Locate the cell with the specified text and output its (X, Y) center coordinate. 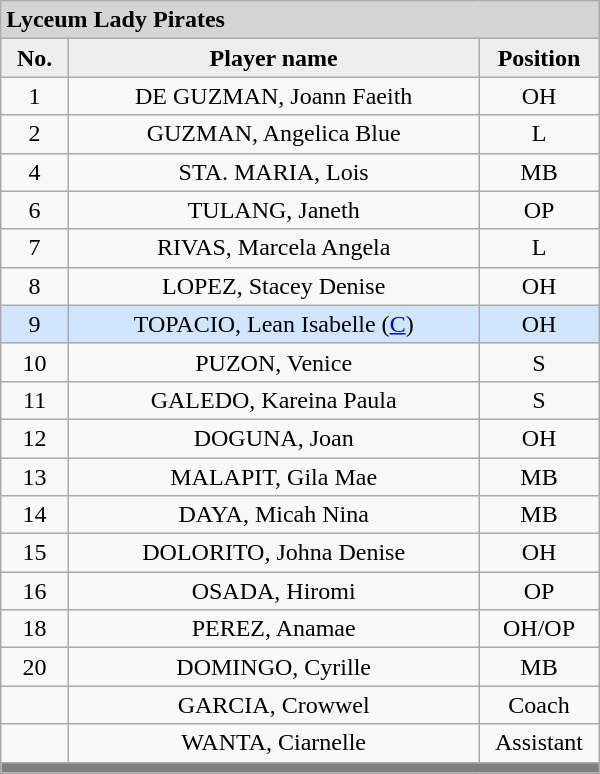
10 (35, 362)
Coach (539, 705)
11 (35, 400)
DOMINGO, Cyrille (274, 667)
Position (539, 58)
RIVAS, Marcela Angela (274, 248)
8 (35, 286)
9 (35, 324)
OH/OP (539, 629)
15 (35, 553)
GALEDO, Kareina Paula (274, 400)
16 (35, 591)
1 (35, 96)
WANTA, Ciarnelle (274, 743)
Player name (274, 58)
No. (35, 58)
TULANG, Janeth (274, 210)
DE GUZMAN, Joann Faeith (274, 96)
LOPEZ, Stacey Denise (274, 286)
2 (35, 134)
4 (35, 172)
STA. MARIA, Lois (274, 172)
DOGUNA, Joan (274, 438)
TOPACIO, Lean Isabelle (C) (274, 324)
PEREZ, Anamae (274, 629)
12 (35, 438)
DOLORITO, Johna Denise (274, 553)
GARCIA, Crowwel (274, 705)
14 (35, 515)
Lyceum Lady Pirates (300, 20)
DAYA, Micah Nina (274, 515)
20 (35, 667)
13 (35, 477)
GUZMAN, Angelica Blue (274, 134)
OSADA, Hiromi (274, 591)
6 (35, 210)
PUZON, Venice (274, 362)
MALAPIT, Gila Mae (274, 477)
Assistant (539, 743)
7 (35, 248)
18 (35, 629)
